Identify which cell holds the provided text, then report its (X, Y) central coordinate. 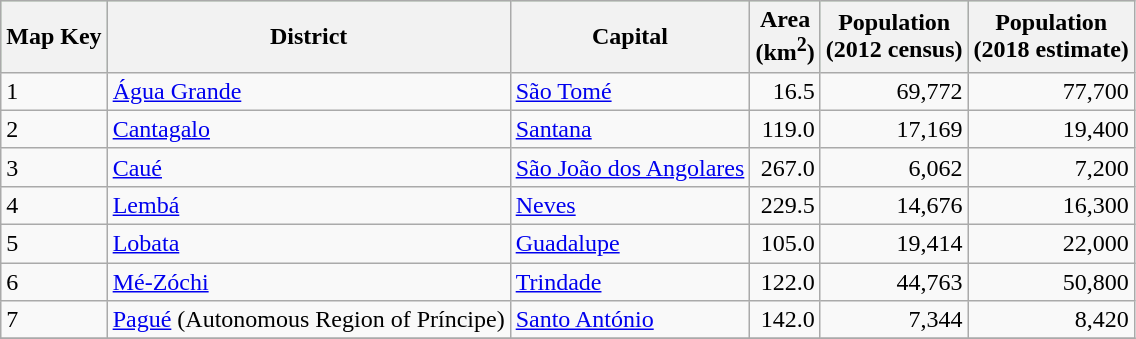
Caué (308, 167)
14,676 (894, 205)
44,763 (894, 282)
119.0 (785, 129)
6,062 (894, 167)
267.0 (785, 167)
1 (54, 91)
District (308, 37)
5 (54, 244)
16.5 (785, 91)
2 (54, 129)
Mé-Zóchi (308, 282)
19,400 (1051, 129)
229.5 (785, 205)
Capital (630, 37)
Água Grande (308, 91)
São João dos Angolares (630, 167)
Neves (630, 205)
Santo António (630, 320)
Map Key (54, 37)
Guadalupe (630, 244)
19,414 (894, 244)
16,300 (1051, 205)
22,000 (1051, 244)
17,169 (894, 129)
6 (54, 282)
69,772 (894, 91)
Pagué (Autonomous Region of Príncipe) (308, 320)
São Tomé (630, 91)
105.0 (785, 244)
50,800 (1051, 282)
Trindade (630, 282)
Population (2018 estimate) (1051, 37)
122.0 (785, 282)
3 (54, 167)
7,344 (894, 320)
77,700 (1051, 91)
142.0 (785, 320)
4 (54, 205)
Cantagalo (308, 129)
Area (km2) (785, 37)
Population (2012 census) (894, 37)
Santana (630, 129)
7 (54, 320)
Lobata (308, 244)
Lembá (308, 205)
7,200 (1051, 167)
8,420 (1051, 320)
